From the cell containing the given text, extract its center point as (X, Y) coordinate. 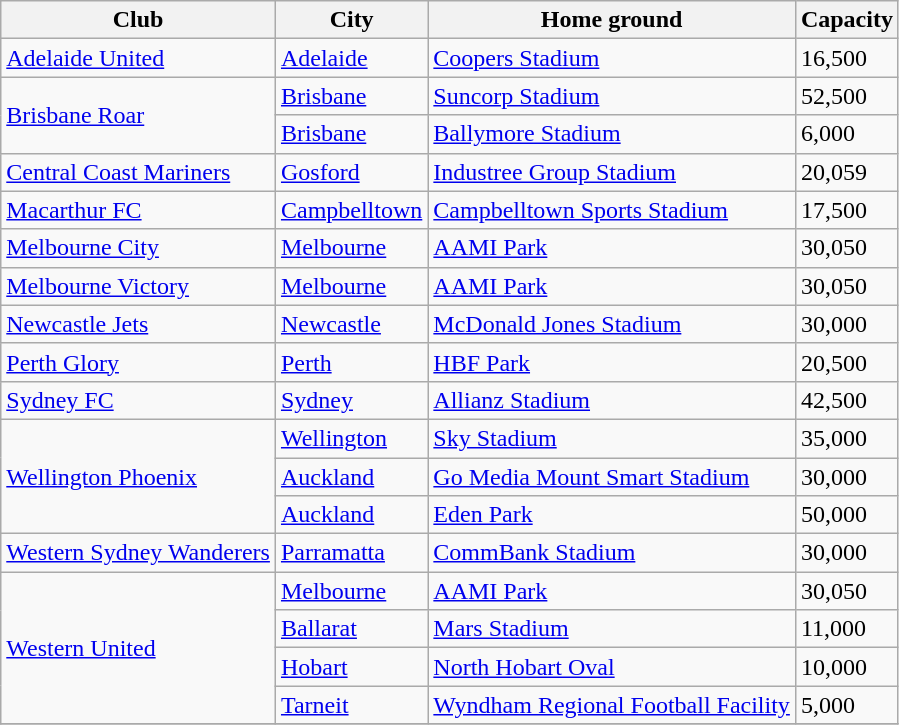
HBF Park (612, 362)
Tarneit (351, 705)
Perth Glory (138, 362)
Western Sydney Wanderers (138, 553)
Ballymore Stadium (612, 134)
Adelaide United (138, 58)
Newcastle Jets (138, 324)
Campbelltown Sports Stadium (612, 210)
5,000 (846, 705)
Mars Stadium (612, 629)
Perth (351, 362)
Melbourne City (138, 248)
Parramatta (351, 553)
Sydney FC (138, 400)
Brisbane Roar (138, 115)
Home ground (612, 20)
CommBank Stadium (612, 553)
Club (138, 20)
Wellington (351, 438)
Melbourne Victory (138, 286)
6,000 (846, 134)
Gosford (351, 172)
McDonald Jones Stadium (612, 324)
10,000 (846, 667)
Wyndham Regional Football Facility (612, 705)
Adelaide (351, 58)
City (351, 20)
Capacity (846, 20)
Central Coast Mariners (138, 172)
Ballarat (351, 629)
Campbelltown (351, 210)
Allianz Stadium (612, 400)
Sydney (351, 400)
Wellington Phoenix (138, 476)
Eden Park (612, 515)
20,059 (846, 172)
Sky Stadium (612, 438)
Suncorp Stadium (612, 96)
Hobart (351, 667)
Coopers Stadium (612, 58)
North Hobart Oval (612, 667)
20,500 (846, 362)
50,000 (846, 515)
Macarthur FC (138, 210)
11,000 (846, 629)
Newcastle (351, 324)
42,500 (846, 400)
16,500 (846, 58)
Western United (138, 648)
17,500 (846, 210)
Industree Group Stadium (612, 172)
35,000 (846, 438)
52,500 (846, 96)
Go Media Mount Smart Stadium (612, 477)
